Locate the cell with the specified text and output its (x, y) center coordinate. 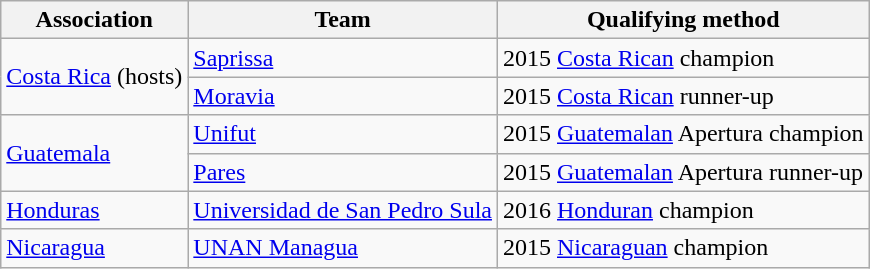
2015 Costa Rican runner-up (683, 96)
2015 Costa Rican champion (683, 58)
Pares (343, 172)
Team (343, 20)
2015 Guatemalan Apertura runner-up (683, 172)
Moravia (343, 96)
UNAN Managua (343, 248)
Costa Rica (hosts) (94, 77)
Qualifying method (683, 20)
Saprissa (343, 58)
Unifut (343, 134)
Association (94, 20)
Honduras (94, 210)
Guatemala (94, 153)
Universidad de San Pedro Sula (343, 210)
2015 Guatemalan Apertura champion (683, 134)
2016 Honduran champion (683, 210)
Nicaragua (94, 248)
2015 Nicaraguan champion (683, 248)
